Extract the (X, Y) coordinate from the center of the cell holding the provided text.  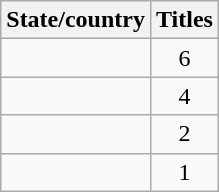
2 (184, 134)
State/country (76, 20)
6 (184, 58)
4 (184, 96)
Titles (184, 20)
1 (184, 172)
